Detect which cell encompasses the target text, then output its [x, y] center coordinate. 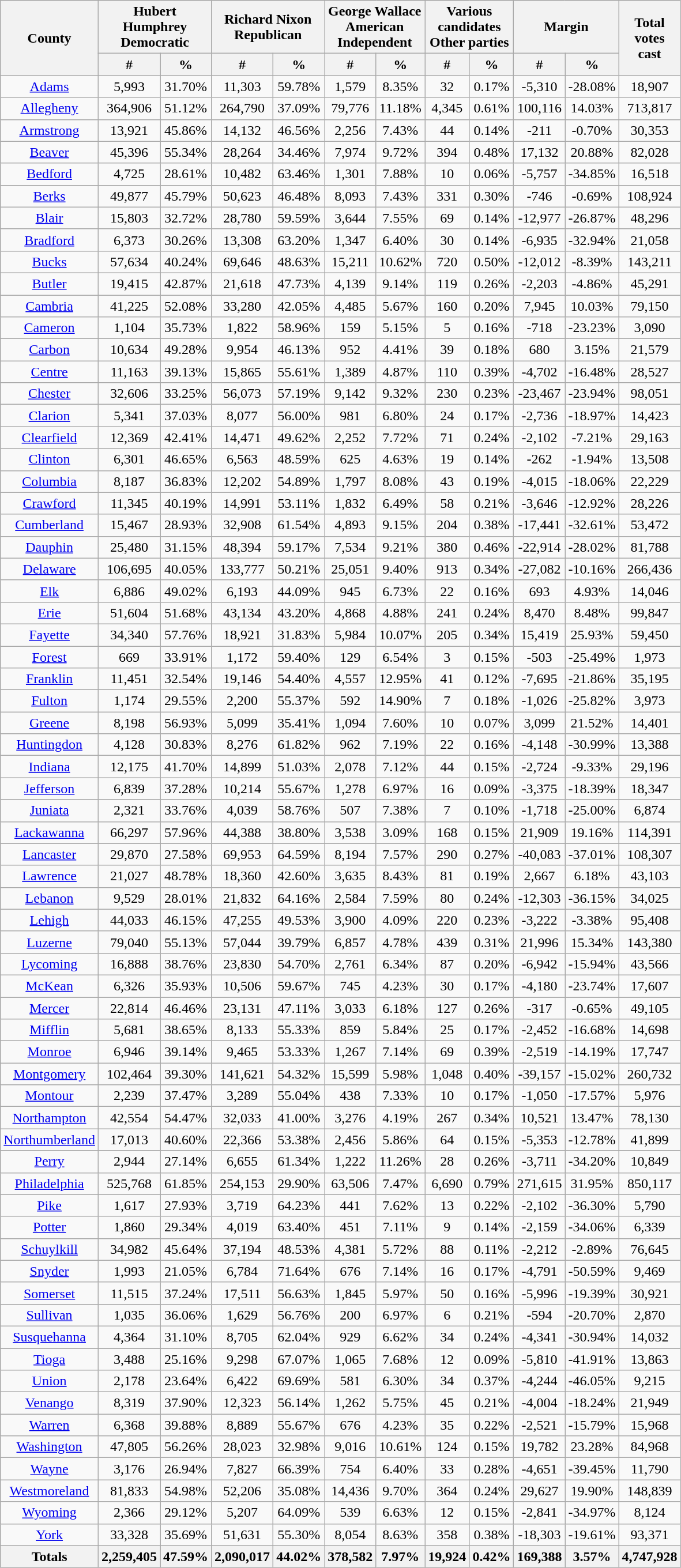
71.64% [299, 1271]
8.08% [400, 481]
Total votes cast [649, 38]
Dauphin [50, 547]
59.59% [299, 218]
-12,012 [540, 262]
4,725 [129, 174]
6,368 [129, 1425]
56.63% [299, 1293]
46.15% [186, 920]
8,276 [242, 745]
15,599 [351, 1074]
47.73% [299, 284]
4,364 [129, 1337]
-4,702 [540, 372]
6,857 [351, 942]
-37.01% [592, 854]
27.14% [186, 1162]
Montour [50, 1096]
37.09% [299, 108]
53.38% [299, 1140]
8,319 [129, 1403]
15,211 [351, 262]
6.62% [400, 1337]
21.05% [186, 1271]
3,033 [351, 1008]
5 [447, 328]
Totals [50, 1556]
32,908 [242, 525]
7.33% [400, 1096]
127 [447, 1008]
64.59% [299, 854]
9,465 [242, 1052]
6.54% [400, 657]
11,790 [649, 1469]
64.23% [299, 1205]
13,388 [649, 745]
12,369 [129, 438]
-3,646 [540, 503]
Lycoming [50, 964]
19,924 [447, 1556]
4,039 [242, 811]
19.90% [592, 1491]
Snyder [50, 1271]
29.55% [186, 701]
6.30% [400, 1381]
Lackawanna [50, 832]
0.31% [491, 942]
6,874 [649, 811]
254,153 [242, 1183]
159 [351, 328]
-8.39% [592, 262]
3,719 [242, 1205]
Columbia [50, 481]
79,150 [649, 306]
28.93% [186, 525]
53.33% [299, 1052]
41.70% [186, 767]
-2,212 [540, 1249]
63.20% [299, 240]
-1,026 [540, 701]
6,339 [649, 1227]
4.63% [400, 459]
1,797 [351, 481]
1,845 [351, 1293]
29.34% [186, 1227]
-1.94% [592, 459]
1,389 [351, 372]
3,289 [242, 1096]
6,301 [129, 459]
63,506 [351, 1183]
37,194 [242, 1249]
-14.19% [592, 1052]
380 [447, 547]
2,944 [129, 1162]
28,527 [649, 372]
56.93% [186, 723]
6.73% [400, 591]
11,303 [242, 86]
64.09% [299, 1513]
Wyoming [50, 1513]
394 [447, 152]
50.21% [299, 569]
44.09% [299, 591]
47,805 [129, 1447]
-5,353 [540, 1140]
69,646 [242, 262]
31.15% [186, 547]
6,422 [242, 1381]
4,747,928 [649, 1556]
106,695 [129, 569]
33.76% [186, 811]
7,827 [242, 1469]
669 [129, 657]
6.80% [400, 416]
264,790 [242, 108]
Indiana [50, 767]
-7.21% [592, 438]
99,847 [649, 613]
9,142 [351, 394]
7.60% [400, 723]
2,366 [129, 1513]
1,301 [351, 174]
7.47% [400, 1183]
26.94% [186, 1469]
-3,375 [540, 789]
22,814 [129, 1008]
4,128 [129, 745]
0.42% [491, 1556]
271,615 [540, 1183]
84,968 [649, 1447]
-9.33% [592, 767]
Lancaster [50, 854]
-3.38% [592, 920]
58.96% [299, 328]
3,900 [351, 920]
7.68% [400, 1359]
30,921 [649, 1293]
30.83% [186, 745]
61.54% [299, 525]
2,252 [351, 438]
1,172 [242, 657]
-40,083 [540, 854]
13,308 [242, 240]
55.30% [299, 1535]
-4,791 [540, 1271]
-262 [540, 459]
1,094 [351, 723]
3,090 [649, 328]
45.64% [186, 1249]
42.41% [186, 438]
69,953 [242, 854]
64 [447, 1140]
5,993 [129, 86]
10,521 [540, 1118]
35.41% [299, 723]
8,093 [351, 196]
378,582 [351, 1556]
28,023 [242, 1447]
-34.85% [592, 174]
25,051 [351, 569]
35 [447, 1425]
1,278 [351, 789]
754 [351, 1469]
40.60% [186, 1140]
680 [540, 350]
-3,222 [540, 920]
3.57% [592, 1556]
49.28% [186, 350]
4.78% [400, 942]
35.08% [299, 1491]
Luzerne [50, 942]
266,436 [649, 569]
6,193 [242, 591]
50,623 [242, 196]
34,340 [129, 635]
-5,810 [540, 1359]
Clinton [50, 459]
5.86% [400, 1140]
7.55% [400, 218]
-28.08% [592, 86]
-46.05% [592, 1381]
Potter [50, 1227]
9,298 [242, 1359]
McKean [50, 986]
53,472 [649, 525]
Mifflin [50, 1030]
6.49% [400, 503]
-746 [540, 196]
48.59% [299, 459]
7.19% [400, 745]
36.06% [186, 1315]
5.98% [400, 1074]
31.10% [186, 1337]
58 [447, 503]
1,347 [351, 240]
12,202 [242, 481]
-2,519 [540, 1052]
13,921 [129, 130]
-19.61% [592, 1535]
5,341 [129, 416]
6,326 [129, 986]
3,488 [129, 1359]
95,408 [649, 920]
93,371 [649, 1535]
-17.57% [592, 1096]
54.32% [299, 1074]
1,262 [351, 1403]
63.46% [299, 174]
45.79% [186, 196]
59.67% [299, 986]
21,909 [540, 832]
15.34% [592, 942]
43,566 [649, 964]
10.03% [592, 306]
43 [447, 481]
-12,303 [540, 898]
981 [351, 416]
0.12% [491, 679]
York [50, 1535]
48.53% [299, 1249]
9,529 [129, 898]
66.39% [299, 1469]
-23.94% [592, 394]
-32.94% [592, 240]
Susquehanna [50, 1337]
29,627 [540, 1491]
Fayette [50, 635]
-2.89% [592, 1249]
55.37% [299, 701]
14,899 [242, 767]
18,360 [242, 876]
Jefferson [50, 789]
14.03% [592, 108]
-2,841 [540, 1513]
10.62% [400, 262]
Lawrence [50, 876]
39.88% [186, 1425]
12,323 [242, 1403]
110 [447, 372]
169,388 [540, 1556]
28,264 [242, 152]
3,176 [129, 1469]
45.86% [186, 130]
148,839 [649, 1491]
0.79% [491, 1183]
62.04% [299, 1337]
Forest [50, 657]
364 [447, 1491]
-18.39% [592, 789]
35.73% [186, 328]
71 [447, 438]
32 [447, 86]
43,134 [242, 613]
55.13% [186, 942]
-50.59% [592, 1271]
-5,996 [540, 1293]
41,899 [649, 1140]
8.48% [592, 613]
15,467 [129, 525]
10,849 [649, 1162]
8,470 [540, 613]
745 [351, 986]
Margin [566, 27]
30.26% [186, 240]
15,803 [129, 218]
6,886 [129, 591]
Schuylkill [50, 1249]
8,133 [242, 1030]
67.07% [299, 1359]
-15.94% [592, 964]
7.12% [400, 767]
Chester [50, 394]
33,328 [129, 1535]
-1,718 [540, 811]
-16.68% [592, 1030]
7.72% [400, 438]
51,604 [129, 613]
-2,159 [540, 1227]
55.33% [299, 1030]
Greene [50, 723]
13,863 [649, 1359]
80 [447, 898]
331 [447, 196]
59.78% [299, 86]
39.14% [186, 1052]
11,345 [129, 503]
51.03% [299, 767]
4,381 [351, 1249]
962 [351, 745]
0.61% [491, 108]
Berks [50, 196]
230 [447, 394]
10,482 [242, 174]
17,013 [129, 1140]
-4,651 [540, 1469]
81 [447, 876]
-6,935 [540, 240]
Bucks [50, 262]
17,132 [540, 152]
45,396 [129, 152]
1,832 [351, 503]
38.76% [186, 964]
-18.24% [592, 1403]
5,976 [649, 1096]
Northumberland [50, 1140]
-12,977 [540, 218]
55.34% [186, 152]
Cameron [50, 328]
581 [351, 1381]
50 [447, 1293]
8,187 [129, 481]
61.85% [186, 1183]
8.35% [400, 86]
10,506 [242, 986]
6,563 [242, 459]
9.15% [400, 525]
9,016 [351, 1447]
Monroe [50, 1052]
220 [447, 920]
57.96% [186, 832]
12.95% [400, 679]
4,345 [447, 108]
11,515 [129, 1293]
2,870 [649, 1315]
44,388 [242, 832]
6,373 [129, 240]
51,631 [242, 1535]
1,035 [129, 1315]
-36.15% [592, 898]
11.18% [400, 108]
82,028 [649, 152]
28,226 [649, 503]
34.46% [299, 152]
2,078 [351, 767]
48.63% [299, 262]
37.24% [186, 1293]
19,146 [242, 679]
4.87% [400, 372]
2,239 [129, 1096]
-39,157 [540, 1074]
-4,015 [540, 481]
4.93% [592, 591]
33 [447, 1469]
5,984 [351, 635]
56.76% [299, 1315]
913 [447, 569]
Crawford [50, 503]
Tioga [50, 1359]
143,211 [649, 262]
100,116 [540, 108]
108,924 [649, 196]
Blair [50, 218]
58.76% [299, 811]
Union [50, 1381]
129 [351, 657]
9,215 [649, 1381]
81,833 [129, 1491]
4.19% [400, 1118]
42,554 [129, 1118]
7,534 [351, 547]
54.89% [299, 481]
46.65% [186, 459]
69.69% [299, 1381]
6,946 [129, 1052]
47,255 [242, 920]
Adams [50, 86]
Somerset [50, 1293]
10.61% [400, 1447]
23,131 [242, 1008]
8,705 [242, 1337]
5.67% [400, 306]
11.26% [400, 1162]
Pike [50, 1205]
Wayne [50, 1469]
19 [447, 459]
3,538 [351, 832]
2,761 [351, 964]
11,451 [129, 679]
35,195 [649, 679]
4,019 [242, 1227]
2,200 [242, 701]
0.06% [491, 174]
56.26% [186, 1447]
23,830 [242, 964]
-27,082 [540, 569]
14,991 [242, 503]
-2,452 [540, 1030]
Various candidatesOther parties [469, 27]
25 [447, 1030]
24 [447, 416]
47.59% [186, 1556]
952 [351, 350]
56,073 [242, 394]
-18,303 [540, 1535]
539 [351, 1513]
10.07% [400, 635]
525,768 [129, 1183]
8,198 [129, 723]
George WallaceAmerican Independent [375, 27]
Richard NixonRepublican [268, 27]
0.11% [491, 1249]
1,104 [129, 328]
15,968 [649, 1425]
2,321 [129, 811]
29,870 [129, 854]
5.97% [400, 1293]
1,973 [649, 657]
7.97% [400, 1556]
-25.82% [592, 701]
Elk [50, 591]
Washington [50, 1447]
0.27% [491, 854]
260,732 [649, 1074]
451 [351, 1227]
25.93% [592, 635]
5,790 [649, 1205]
9.32% [400, 394]
Montgomery [50, 1074]
Delaware [50, 569]
48,394 [242, 547]
-4,180 [540, 986]
15,865 [242, 372]
-4,004 [540, 1403]
33.25% [186, 394]
-15.79% [592, 1425]
1,579 [351, 86]
141,621 [242, 1074]
25,480 [129, 547]
22,229 [649, 481]
Franklin [50, 679]
40.19% [186, 503]
35.69% [186, 1535]
9.14% [400, 284]
-317 [540, 1008]
63.40% [299, 1227]
-34.97% [592, 1513]
87 [447, 964]
37.47% [186, 1096]
205 [447, 635]
34,025 [649, 898]
Bradford [50, 240]
9.40% [400, 569]
37.28% [186, 789]
438 [351, 1096]
8,054 [351, 1535]
0.37% [491, 1381]
46.56% [299, 130]
14,132 [242, 130]
7.57% [400, 854]
-18.06% [592, 481]
Sullivan [50, 1315]
14,046 [649, 591]
290 [447, 854]
57,634 [129, 262]
54.47% [186, 1118]
-22,914 [540, 547]
-4,244 [540, 1381]
0.40% [491, 1074]
5,207 [242, 1513]
29.12% [186, 1513]
16,518 [649, 174]
3.09% [400, 832]
108,307 [649, 854]
13 [447, 1205]
-3,711 [540, 1162]
-6,942 [540, 964]
-36.30% [592, 1205]
Hubert HumphreyDemocratic [155, 27]
-25.00% [592, 811]
28 [447, 1162]
98,051 [649, 394]
21.52% [592, 723]
-18.97% [592, 416]
46.13% [299, 350]
1,222 [351, 1162]
5.15% [400, 328]
31.70% [186, 86]
6,655 [242, 1162]
7.11% [400, 1227]
-4,341 [540, 1337]
15,419 [540, 635]
45,291 [649, 284]
Cumberland [50, 525]
21,832 [242, 898]
364,906 [129, 108]
Erie [50, 613]
46.48% [299, 196]
21,058 [649, 240]
56.00% [299, 416]
27.93% [186, 1205]
49,877 [129, 196]
-32.61% [592, 525]
41,225 [129, 306]
-503 [540, 657]
4,893 [351, 525]
Cambria [50, 306]
36.83% [186, 481]
-23.74% [592, 986]
204 [447, 525]
79,776 [351, 108]
133,777 [242, 569]
13,508 [649, 459]
Lehigh [50, 920]
48.78% [186, 876]
40.24% [186, 262]
61.34% [299, 1162]
64.16% [299, 898]
32,606 [129, 394]
1,267 [351, 1052]
-15.02% [592, 1074]
14,698 [649, 1030]
57.19% [299, 394]
Philadelphia [50, 1183]
625 [351, 459]
-0.65% [592, 1008]
9,469 [649, 1271]
28.01% [186, 898]
9.72% [400, 152]
2,259,405 [129, 1556]
20.88% [592, 152]
3,276 [351, 1118]
7.62% [400, 1205]
2,584 [351, 898]
13.47% [592, 1118]
241 [447, 613]
21,949 [649, 1403]
Fulton [50, 701]
0.48% [491, 152]
28,780 [242, 218]
-0.69% [592, 196]
693 [540, 591]
Armstrong [50, 130]
3,973 [649, 701]
16,888 [129, 964]
10,634 [129, 350]
1,993 [129, 1271]
-594 [540, 1315]
2,667 [540, 876]
Warren [50, 1425]
Lebanon [50, 898]
2,456 [351, 1140]
720 [447, 262]
5.84% [400, 1030]
124 [447, 1447]
-30.94% [592, 1337]
32.54% [186, 679]
-5,310 [540, 86]
12,175 [129, 767]
14,436 [351, 1491]
0.07% [491, 723]
114,391 [649, 832]
48,296 [649, 218]
5,681 [129, 1030]
1,174 [129, 701]
-4.86% [592, 284]
42.05% [299, 306]
55.61% [299, 372]
49.53% [299, 920]
3,635 [351, 876]
441 [351, 1205]
14,401 [649, 723]
-718 [540, 328]
2,090,017 [242, 1556]
8.63% [400, 1535]
-28.02% [592, 547]
29.90% [299, 1183]
9,954 [242, 350]
1,065 [351, 1359]
14,471 [242, 438]
49.62% [299, 438]
27.58% [186, 854]
23.28% [592, 1447]
39 [447, 350]
19,782 [540, 1447]
-41.91% [592, 1359]
78,130 [649, 1118]
59.17% [299, 547]
160 [447, 306]
25.16% [186, 1359]
-34.20% [592, 1162]
358 [447, 1535]
51.68% [186, 613]
-30.99% [592, 745]
Butler [50, 284]
7.88% [400, 174]
Clearfield [50, 438]
10,214 [242, 789]
Bedford [50, 174]
17,607 [649, 986]
41.00% [299, 1118]
1,048 [447, 1074]
8,077 [242, 416]
81,788 [649, 547]
7,945 [540, 306]
-2,724 [540, 767]
-2,736 [540, 416]
28.61% [186, 174]
9.21% [400, 547]
3.15% [592, 350]
19,415 [129, 284]
4.41% [400, 350]
3,644 [351, 218]
31.83% [299, 635]
592 [351, 701]
37.90% [186, 1403]
1,822 [242, 328]
4,485 [351, 306]
0.28% [491, 1469]
32.72% [186, 218]
66,297 [129, 832]
33,280 [242, 306]
119 [447, 284]
44.02% [299, 1556]
9.70% [400, 1491]
Centre [50, 372]
Mercer [50, 1008]
8,194 [351, 854]
-17,441 [540, 525]
6,784 [242, 1271]
23.64% [186, 1381]
79,040 [129, 942]
17,747 [649, 1052]
46.46% [186, 1008]
9 [447, 1227]
-26.87% [592, 218]
31.95% [592, 1183]
17,511 [242, 1293]
38.65% [186, 1030]
43,103 [649, 876]
-16.48% [592, 372]
-39.45% [592, 1469]
7.59% [400, 898]
-10.16% [592, 569]
4,557 [351, 679]
0.10% [491, 811]
21,996 [540, 942]
929 [351, 1337]
47.11% [299, 1008]
1,860 [129, 1227]
200 [351, 1315]
40.05% [186, 569]
County [50, 38]
39.30% [186, 1074]
49,105 [649, 1008]
168 [447, 832]
0.30% [491, 196]
Beaver [50, 152]
56.14% [299, 1403]
-2,203 [540, 284]
43.20% [299, 613]
507 [351, 811]
29,163 [649, 438]
-4,148 [540, 745]
53.11% [299, 503]
14.90% [400, 701]
59,450 [649, 635]
-2,521 [540, 1425]
4.88% [400, 613]
713,817 [649, 108]
14,032 [649, 1337]
439 [447, 942]
11,163 [129, 372]
-7,695 [540, 679]
143,380 [649, 942]
32,033 [242, 1118]
Carbon [50, 350]
30,353 [649, 130]
-0.70% [592, 130]
267 [447, 1118]
-211 [540, 130]
38.80% [299, 832]
54.98% [186, 1491]
-19.39% [592, 1293]
21,027 [129, 876]
-20.70% [592, 1315]
Perry [50, 1162]
88 [447, 1249]
-1,050 [540, 1096]
1,617 [129, 1205]
14,423 [649, 416]
6,690 [447, 1183]
35.93% [186, 986]
55.04% [299, 1096]
7.38% [400, 811]
59.40% [299, 657]
8,124 [649, 1513]
8.43% [400, 876]
4.09% [400, 920]
0.50% [491, 262]
-23.23% [592, 328]
49.02% [186, 591]
6.63% [400, 1513]
-12.78% [592, 1140]
39.13% [186, 372]
18,921 [242, 635]
8,889 [242, 1425]
52,206 [242, 1491]
-12.92% [592, 503]
42.60% [299, 876]
-23,467 [540, 394]
6,839 [129, 789]
5.72% [400, 1249]
-21.86% [592, 679]
Juniata [50, 811]
7,974 [351, 152]
44,033 [129, 920]
102,464 [129, 1074]
51.12% [186, 108]
29,196 [649, 767]
3,099 [540, 723]
Northampton [50, 1118]
850,117 [649, 1183]
42.87% [186, 284]
-34.06% [592, 1227]
-25.49% [592, 657]
52.08% [186, 306]
4,139 [351, 284]
4,868 [351, 613]
54.70% [299, 964]
45 [447, 1403]
33.91% [186, 657]
Westmoreland [50, 1491]
-5,757 [540, 174]
859 [351, 1030]
3 [447, 657]
21,618 [242, 284]
6 [447, 1315]
54.40% [299, 679]
0.46% [491, 547]
57.76% [186, 635]
1,629 [242, 1315]
32.98% [299, 1447]
Allegheny [50, 108]
61.82% [299, 745]
18,907 [649, 86]
22,366 [242, 1140]
37.03% [186, 416]
41 [447, 679]
34,982 [129, 1249]
57,044 [242, 942]
19.16% [592, 832]
6.34% [400, 964]
5,099 [242, 723]
945 [351, 591]
Clarion [50, 416]
2,256 [351, 130]
5.75% [400, 1403]
18,347 [649, 789]
21,579 [649, 350]
2,178 [129, 1381]
Venango [50, 1403]
39.79% [299, 942]
76,645 [649, 1249]
Huntingdon [50, 745]
